Locate the cell with the specified text and output its (X, Y) center coordinate. 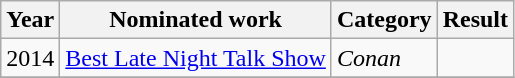
2014 (30, 58)
Result (475, 20)
Year (30, 20)
Nominated work (196, 20)
Category (384, 20)
Best Late Night Talk Show (196, 58)
Conan (384, 58)
